From the cell containing the given text, extract its center point as [x, y] coordinate. 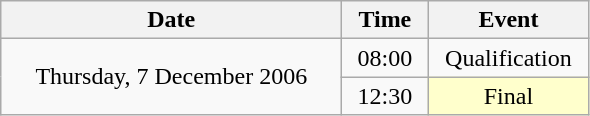
Time [385, 20]
Final [508, 96]
08:00 [385, 58]
12:30 [385, 96]
Date [172, 20]
Qualification [508, 58]
Event [508, 20]
Thursday, 7 December 2006 [172, 77]
